Locate the cell with the specified text and output its [X, Y] center coordinate. 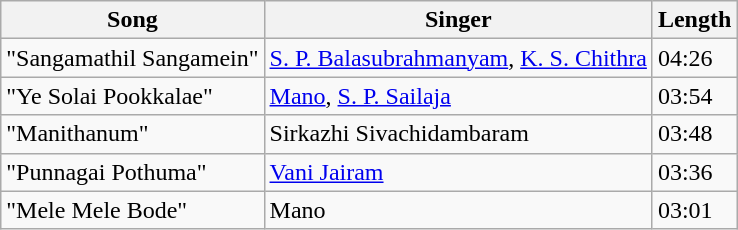
Sirkazhi Sivachidambaram [458, 134]
03:48 [694, 134]
"Mele Mele Bode" [132, 210]
03:54 [694, 96]
S. P. Balasubrahmanyam, K. S. Chithra [458, 58]
"Sangamathil Sangamein" [132, 58]
Length [694, 20]
"Ye Solai Pookkalae" [132, 96]
03:36 [694, 172]
"Punnagai Pothuma" [132, 172]
03:01 [694, 210]
Vani Jairam [458, 172]
Mano, S. P. Sailaja [458, 96]
"Manithanum" [132, 134]
Song [132, 20]
Mano [458, 210]
04:26 [694, 58]
Singer [458, 20]
